For the text-containing cell, return its midpoint in (x, y) coordinate format. 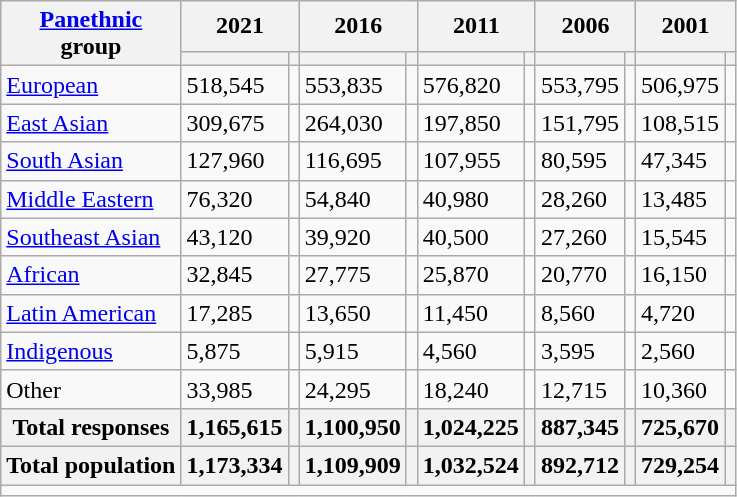
107,955 (470, 161)
16,150 (680, 275)
80,595 (580, 161)
African (91, 275)
Total population (91, 465)
10,360 (680, 389)
4,560 (470, 351)
17,285 (234, 313)
47,345 (680, 161)
South Asian (91, 161)
2021 (240, 26)
506,975 (680, 85)
Middle Eastern (91, 199)
Panethnicgroup (91, 34)
1,032,524 (470, 465)
Other (91, 389)
887,345 (580, 427)
27,775 (352, 275)
3,595 (580, 351)
28,260 (580, 199)
20,770 (580, 275)
12,715 (580, 389)
32,845 (234, 275)
27,260 (580, 237)
553,795 (580, 85)
East Asian (91, 123)
Total responses (91, 427)
116,695 (352, 161)
13,650 (352, 313)
1,109,909 (352, 465)
8,560 (580, 313)
1,173,334 (234, 465)
18,240 (470, 389)
892,712 (580, 465)
Latin American (91, 313)
1,100,950 (352, 427)
729,254 (680, 465)
151,795 (580, 123)
European (91, 85)
1,165,615 (234, 427)
43,120 (234, 237)
553,835 (352, 85)
2016 (358, 26)
2,560 (680, 351)
15,545 (680, 237)
76,320 (234, 199)
197,850 (470, 123)
2011 (476, 26)
576,820 (470, 85)
Southeast Asian (91, 237)
108,515 (680, 123)
13,485 (680, 199)
725,670 (680, 427)
127,960 (234, 161)
33,985 (234, 389)
24,295 (352, 389)
264,030 (352, 123)
2006 (585, 26)
5,875 (234, 351)
5,915 (352, 351)
54,840 (352, 199)
309,675 (234, 123)
11,450 (470, 313)
25,870 (470, 275)
518,545 (234, 85)
1,024,225 (470, 427)
2001 (686, 26)
39,920 (352, 237)
Indigenous (91, 351)
4,720 (680, 313)
40,980 (470, 199)
40,500 (470, 237)
